For the text-containing cell, return its midpoint in [x, y] coordinate format. 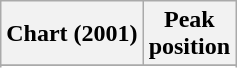
Peakposition [189, 34]
Chart (2001) [72, 34]
